Detect which cell encompasses the target text, then output its [x, y] center coordinate. 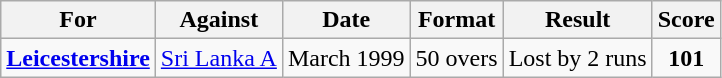
For [78, 20]
March 1999 [346, 58]
Leicestershire [78, 58]
50 overs [456, 58]
Format [456, 20]
Result [578, 20]
Against [218, 20]
Lost by 2 runs [578, 58]
Score [686, 20]
Date [346, 20]
101 [686, 58]
Sri Lanka A [218, 58]
